Find where the given text appears and provide that cell's center as [X, Y] coordinate. 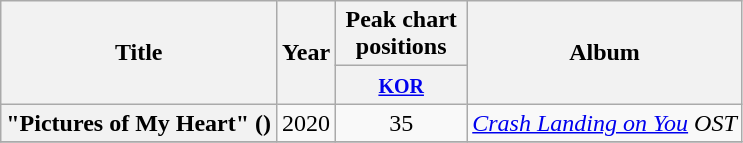
Year [306, 52]
Crash Landing on You OST [605, 123]
Peak chart positions [402, 34]
KOR [402, 85]
35 [402, 123]
"Pictures of My Heart" () [139, 123]
Album [605, 52]
2020 [306, 123]
Title [139, 52]
